Provide the [x, y] coordinate of the cell's center where the given text is located.  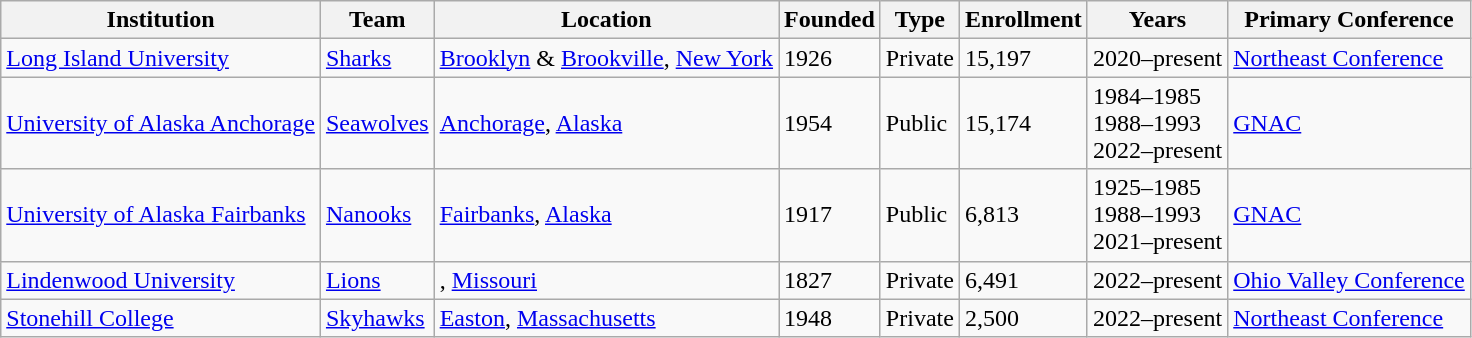
Enrollment [1023, 20]
, Missouri [606, 280]
1926 [830, 58]
Sharks [377, 58]
Founded [830, 20]
Stonehill College [161, 318]
Fairbanks, Alaska [606, 215]
Easton, Massachusetts [606, 318]
15,197 [1023, 58]
1984–19851988–19932022–present [1157, 123]
6,813 [1023, 215]
University of Alaska Anchorage [161, 123]
Brooklyn & Brookville, New York [606, 58]
University of Alaska Fairbanks [161, 215]
Nanooks [377, 215]
1948 [830, 318]
Anchorage, Alaska [606, 123]
2020–present [1157, 58]
Lindenwood University [161, 280]
Years [1157, 20]
1925–19851988–19932021–present [1157, 215]
Primary Conference [1350, 20]
Ohio Valley Conference [1350, 280]
Seawolves [377, 123]
1917 [830, 215]
1827 [830, 280]
Institution [161, 20]
Skyhawks [377, 318]
1954 [830, 123]
Team [377, 20]
Lions [377, 280]
6,491 [1023, 280]
15,174 [1023, 123]
Location [606, 20]
2,500 [1023, 318]
Long Island University [161, 58]
Type [920, 20]
